Output the [x, y] coordinate of the center of the cell containing the given text.  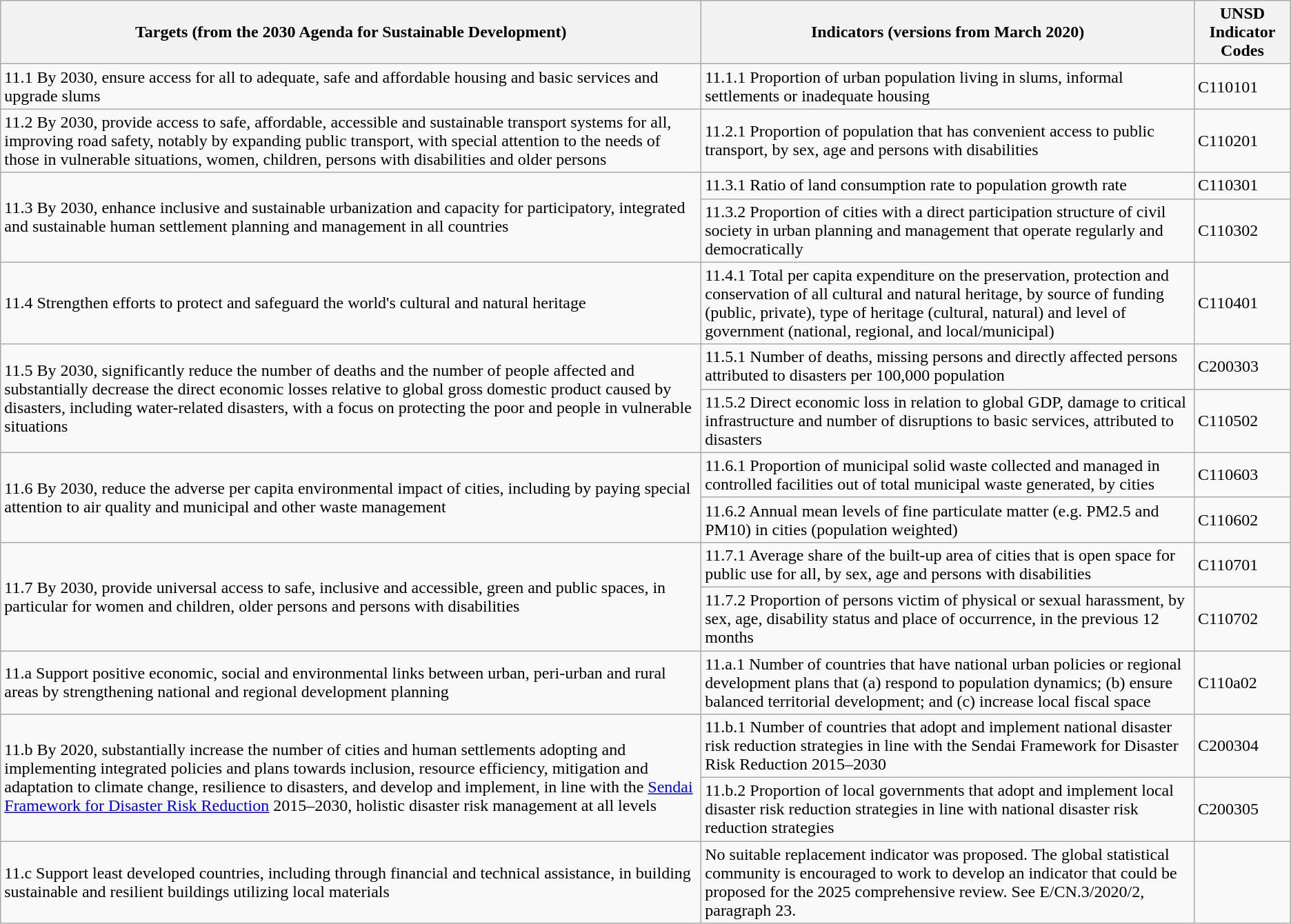
C110701 [1243, 564]
C110301 [1243, 185]
C110302 [1243, 230]
Targets (from the 2030 Agenda for Sustainable Development) [351, 32]
C110401 [1243, 303]
C110201 [1243, 141]
11.5.1 Number of deaths, missing persons and directly affected persons attributed to disasters per 100,000 population [948, 367]
C110502 [1243, 421]
11.3.1 Ratio of land consumption rate to population growth rate [948, 185]
C200304 [1243, 746]
11.2.1 Proportion of population that has convenient access to public transport, by sex, age and persons with disabilities [948, 141]
11.7.1 Average share of the built-up area of cities that is open space for public use for all, by sex, age and persons with disabilities [948, 564]
Indicators (versions from March 2020) [948, 32]
11.1 By 2030, ensure access for all to adequate, safe and affordable housing and basic services and upgrade slums [351, 87]
11.6.1 Proportion of municipal solid waste collected and managed in controlled facilities out of total municipal waste generated, by cities [948, 474]
C110101 [1243, 87]
C200305 [1243, 810]
11.4 Strengthen efforts to protect and safeguard the world's cultural and natural heritage [351, 303]
C200303 [1243, 367]
C110702 [1243, 619]
C110602 [1243, 520]
11.6.2 Annual mean levels of fine particulate matter (e.g. PM2.5 and PM10) in cities (population weighted) [948, 520]
UNSD Indicator Codes [1243, 32]
C110603 [1243, 474]
11.1.1 Proportion of urban population living in slums, informal settlements or inadequate housing [948, 87]
C110a02 [1243, 683]
